Capture the cell that displays the provided text and extract its [x, y] central coordinate. 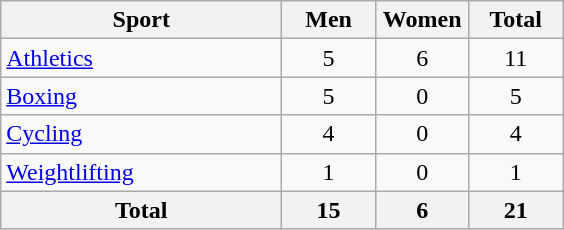
11 [516, 58]
Cycling [142, 134]
Boxing [142, 96]
Athletics [142, 58]
Sport [142, 20]
21 [516, 210]
Weightlifting [142, 172]
15 [329, 210]
Men [329, 20]
Women [422, 20]
